Scan for the cell matching the given text and deliver its [X, Y] coordinate at center. 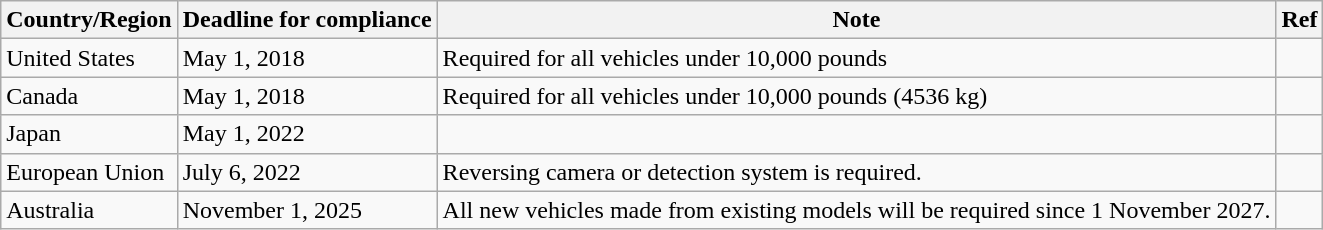
Canada [89, 96]
All new vehicles made from existing models will be required since 1 November 2027. [856, 210]
Required for all vehicles under 10,000 pounds [856, 58]
Note [856, 20]
European Union [89, 172]
Required for all vehicles under 10,000 pounds (4536 kg) [856, 96]
Country/Region [89, 20]
November 1, 2025 [307, 210]
July 6, 2022 [307, 172]
United States [89, 58]
Deadline for compliance [307, 20]
Ref [1300, 20]
Reversing camera or detection system is required. [856, 172]
Japan [89, 134]
May 1, 2022 [307, 134]
Australia [89, 210]
